Pinpoint the cell where the given text exists, returning its (X, Y) midpoint coordinate. 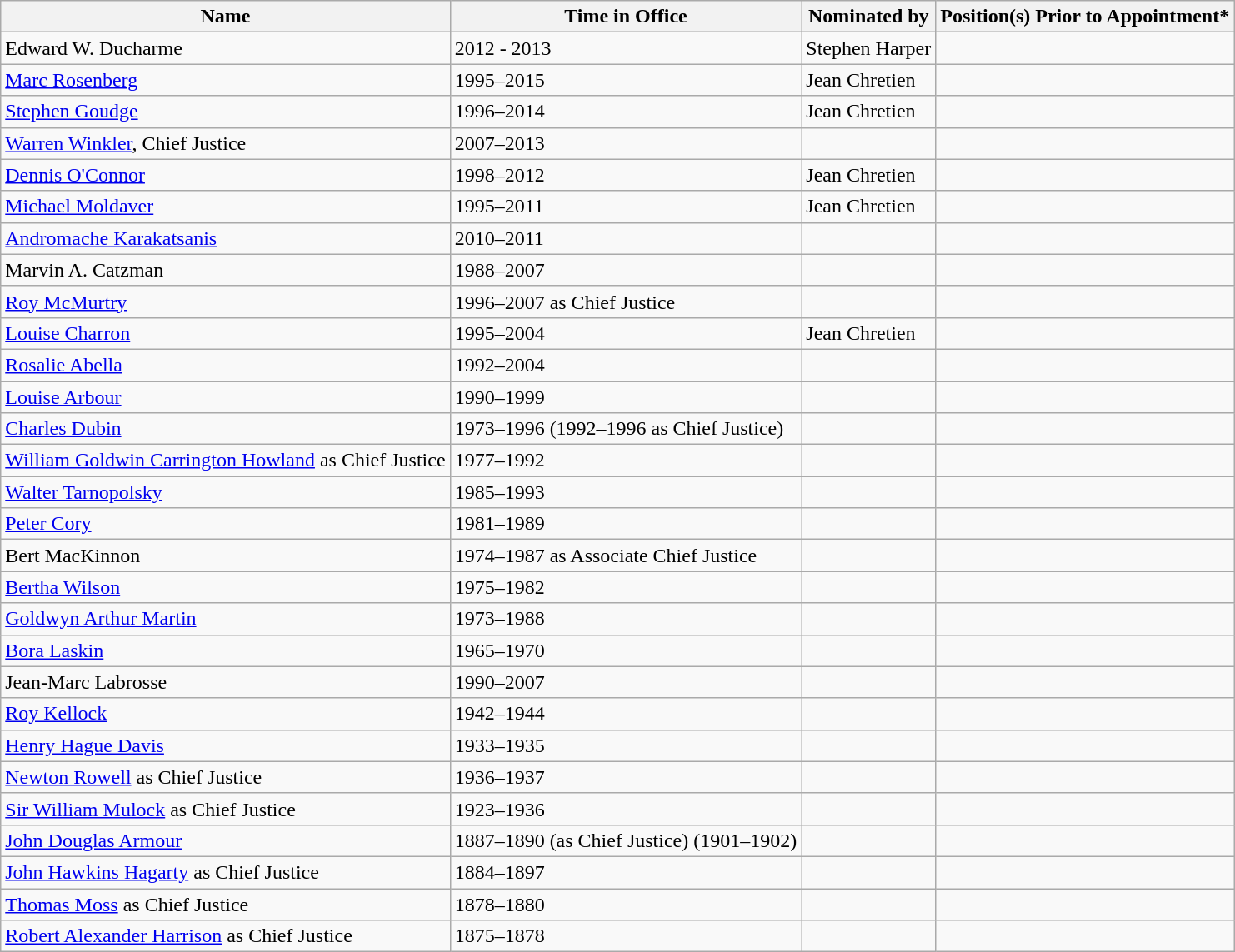
Charles Dubin (225, 429)
1985–1993 (626, 492)
2012 - 2013 (626, 48)
Edward W. Ducharme (225, 48)
Bert MacKinnon (225, 556)
Dennis O'Connor (225, 175)
Sir William Mulock as Chief Justice (225, 809)
1973–1996 (1992–1996 as Chief Justice) (626, 429)
2010–2011 (626, 238)
1973–1988 (626, 619)
1990–2007 (626, 682)
Bora Laskin (225, 650)
Newton Rowell as Chief Justice (225, 777)
Andromache Karakatsanis (225, 238)
Stephen Goudge (225, 112)
1995–2015 (626, 80)
1936–1937 (626, 777)
1965–1970 (626, 650)
1998–2012 (626, 175)
1942–1944 (626, 714)
Louise Charron (225, 333)
1988–2007 (626, 270)
Position(s) Prior to Appointment* (1085, 17)
1933–1935 (626, 745)
1992–2004 (626, 365)
Marvin A. Catzman (225, 270)
Name (225, 17)
Thomas Moss as Chief Justice (225, 904)
Walter Tarnopolsky (225, 492)
Michael Moldaver (225, 207)
1923–1936 (626, 809)
1974–1987 as Associate Chief Justice (626, 556)
1990–1999 (626, 397)
1875–1878 (626, 936)
Warren Winkler, Chief Justice (225, 143)
Marc Rosenberg (225, 80)
1975–1982 (626, 587)
Goldwyn Arthur Martin (225, 619)
John Douglas Armour (225, 840)
1977–1992 (626, 461)
Bertha Wilson (225, 587)
1887–1890 (as Chief Justice) (1901–1902) (626, 840)
Jean-Marc Labrosse (225, 682)
William Goldwin Carrington Howland as Chief Justice (225, 461)
2007–2013 (626, 143)
Louise Arbour (225, 397)
1996–2014 (626, 112)
1981–1989 (626, 524)
Nominated by (868, 17)
Roy McMurtry (225, 302)
Time in Office (626, 17)
Stephen Harper (868, 48)
1884–1897 (626, 872)
1996–2007 as Chief Justice (626, 302)
Peter Cory (225, 524)
1995–2004 (626, 333)
1995–2011 (626, 207)
Rosalie Abella (225, 365)
John Hawkins Hagarty as Chief Justice (225, 872)
Roy Kellock (225, 714)
Robert Alexander Harrison as Chief Justice (225, 936)
Henry Hague Davis (225, 745)
1878–1880 (626, 904)
